Return the [x, y] coordinate for the center point of the cell that contains the specified text.  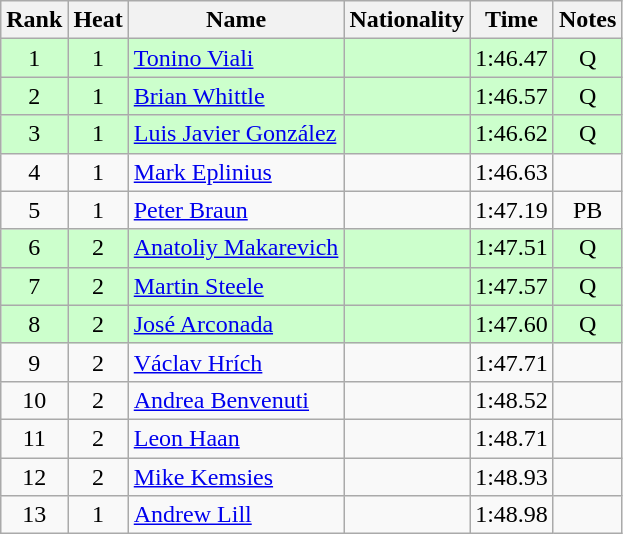
5 [34, 210]
Mike Kemsies [236, 477]
1:47.51 [512, 248]
9 [34, 362]
Andrew Lill [236, 515]
4 [34, 172]
José Arconada [236, 324]
Leon Haan [236, 438]
13 [34, 515]
Andrea Benvenuti [236, 400]
Brian Whittle [236, 96]
10 [34, 400]
Tonino Viali [236, 58]
Time [512, 20]
1:47.57 [512, 286]
1:48.93 [512, 477]
1:48.71 [512, 438]
1:48.52 [512, 400]
Rank [34, 20]
1:47.19 [512, 210]
1:47.60 [512, 324]
Name [236, 20]
Nationality [407, 20]
Notes [587, 20]
11 [34, 438]
3 [34, 134]
1:46.47 [512, 58]
Mark Eplinius [236, 172]
6 [34, 248]
1:46.62 [512, 134]
Václav Hrích [236, 362]
1:47.71 [512, 362]
1:46.57 [512, 96]
Anatoliy Makarevich [236, 248]
Luis Javier González [236, 134]
Martin Steele [236, 286]
1:46.63 [512, 172]
1:48.98 [512, 515]
PB [587, 210]
12 [34, 477]
7 [34, 286]
8 [34, 324]
Heat [98, 20]
Peter Braun [236, 210]
